From the cell containing the given text, extract its center point as [x, y] coordinate. 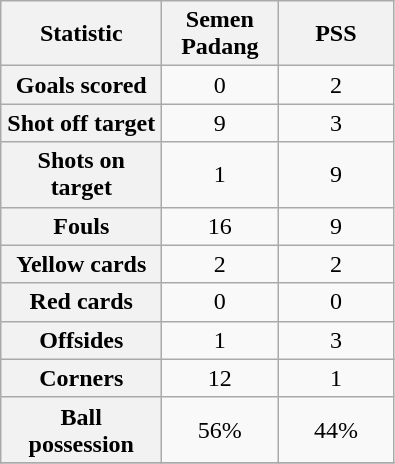
16 [220, 226]
56% [220, 430]
Corners [82, 378]
Statistic [82, 34]
Offsides [82, 340]
PSS [336, 34]
Yellow cards [82, 264]
44% [336, 430]
Fouls [82, 226]
12 [220, 378]
Semen Padang [220, 34]
Ball possession [82, 430]
Red cards [82, 302]
Shot off target [82, 123]
Goals scored [82, 85]
Shots on target [82, 174]
